Output the [x, y] coordinate of the center of the cell containing the given text.  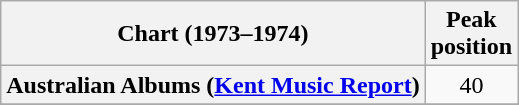
Australian Albums (Kent Music Report) [213, 85]
Peakposition [471, 34]
Chart (1973–1974) [213, 34]
40 [471, 85]
